Capture the cell that displays the provided text and extract its (X, Y) central coordinate. 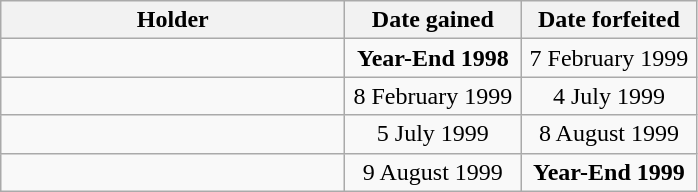
Year-End 1998 (433, 58)
9 August 1999 (433, 172)
7 February 1999 (609, 58)
Date forfeited (609, 20)
8 August 1999 (609, 134)
5 July 1999 (433, 134)
4 July 1999 (609, 96)
Holder (173, 20)
8 February 1999 (433, 96)
Date gained (433, 20)
Year-End 1999 (609, 172)
